Output the [x, y] coordinate of the center of the cell containing the given text.  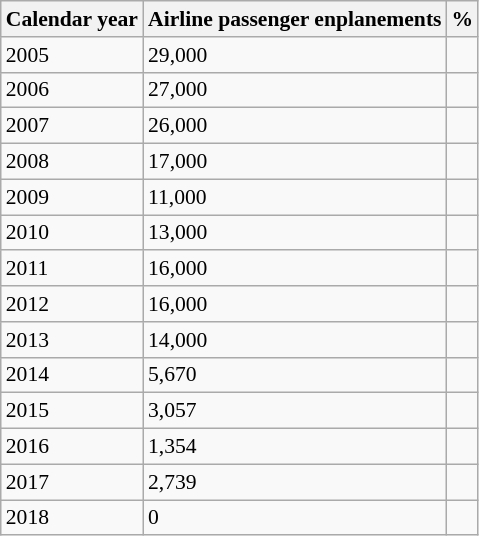
27,000 [295, 90]
Calendar year [72, 19]
2008 [72, 162]
2014 [72, 375]
26,000 [295, 126]
17,000 [295, 162]
1,354 [295, 447]
2017 [72, 482]
2005 [72, 55]
% [463, 19]
13,000 [295, 233]
2018 [72, 518]
2015 [72, 411]
3,057 [295, 411]
2007 [72, 126]
2010 [72, 233]
2013 [72, 340]
14,000 [295, 340]
11,000 [295, 197]
2009 [72, 197]
2006 [72, 90]
2016 [72, 447]
5,670 [295, 375]
2011 [72, 269]
2,739 [295, 482]
2012 [72, 304]
29,000 [295, 55]
Airline passenger enplanements [295, 19]
0 [295, 518]
